Return [x, y] of the center of cell containing provided text 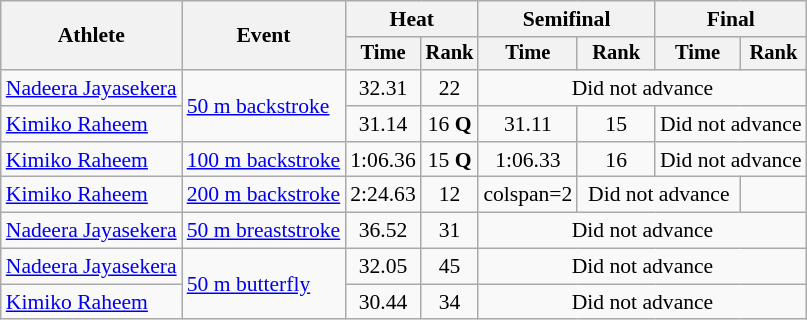
50 m breaststroke [264, 231]
32.05 [382, 267]
Heat [412, 19]
2:24.63 [382, 195]
Final [731, 19]
16 Q [450, 124]
Athlete [92, 36]
45 [450, 267]
colspan=2 [528, 195]
50 m backstroke [264, 106]
15 [616, 124]
Event [264, 36]
32.31 [382, 88]
1:06.33 [528, 160]
34 [450, 302]
1:06.36 [382, 160]
12 [450, 195]
16 [616, 160]
15 Q [450, 160]
100 m backstroke [264, 160]
22 [450, 88]
200 m backstroke [264, 195]
30.44 [382, 302]
31.11 [528, 124]
Semifinal [566, 19]
31.14 [382, 124]
36.52 [382, 231]
31 [450, 231]
50 m butterfly [264, 284]
